Scan for the cell matching the given text and deliver its [x, y] coordinate at center. 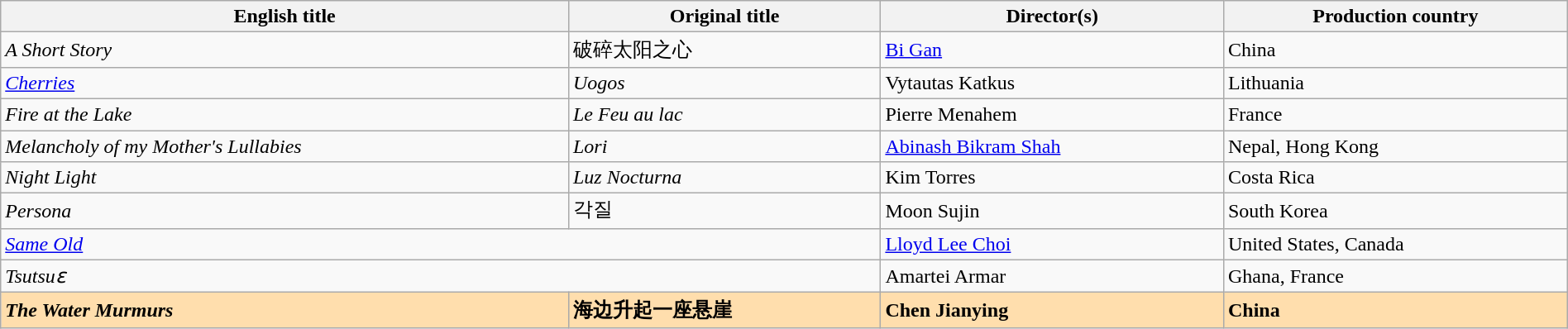
破碎太阳之心 [724, 50]
Vytautas Katkus [1052, 83]
Chen Jianying [1052, 311]
A Short Story [284, 50]
Original title [724, 17]
Kim Torres [1052, 178]
Pierre Menahem [1052, 114]
Lloyd Lee Choi [1052, 244]
The Water Murmurs [284, 311]
각질 [724, 212]
United States, Canada [1395, 244]
Le Feu au lac [724, 114]
Uogos [724, 83]
France [1395, 114]
Bi Gan [1052, 50]
Director(s) [1052, 17]
Tsutsuɛ [441, 276]
Abinash Bikram Shah [1052, 146]
Ghana, France [1395, 276]
海边升起一座悬崖 [724, 311]
Same Old [441, 244]
Fire at the Lake [284, 114]
Cherries [284, 83]
Costa Rica [1395, 178]
Luz Nocturna [724, 178]
Persona [284, 212]
South Korea [1395, 212]
Melancholy of my Mother's Lullabies [284, 146]
Lithuania [1395, 83]
Nepal, Hong Kong [1395, 146]
Moon Sujin [1052, 212]
Night Light [284, 178]
Production country [1395, 17]
English title [284, 17]
Lori [724, 146]
Amartei Armar [1052, 276]
